Determine the (X, Y) coordinate at the center of the cell enclosing the given text.  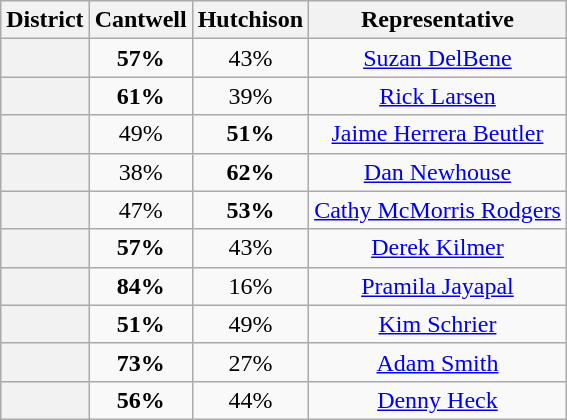
38% (140, 172)
16% (250, 286)
84% (140, 286)
Representative (438, 20)
Pramila Jayapal (438, 286)
Kim Schrier (438, 324)
39% (250, 96)
61% (140, 96)
62% (250, 172)
Dan Newhouse (438, 172)
44% (250, 400)
73% (140, 362)
53% (250, 210)
Derek Kilmer (438, 248)
Adam Smith (438, 362)
47% (140, 210)
56% (140, 400)
Denny Heck (438, 400)
District (45, 20)
Suzan DelBene (438, 58)
Cathy McMorris Rodgers (438, 210)
Jaime Herrera Beutler (438, 134)
Hutchison (250, 20)
27% (250, 362)
Rick Larsen (438, 96)
Cantwell (140, 20)
